Capture the cell that displays the provided text and extract its (x, y) central coordinate. 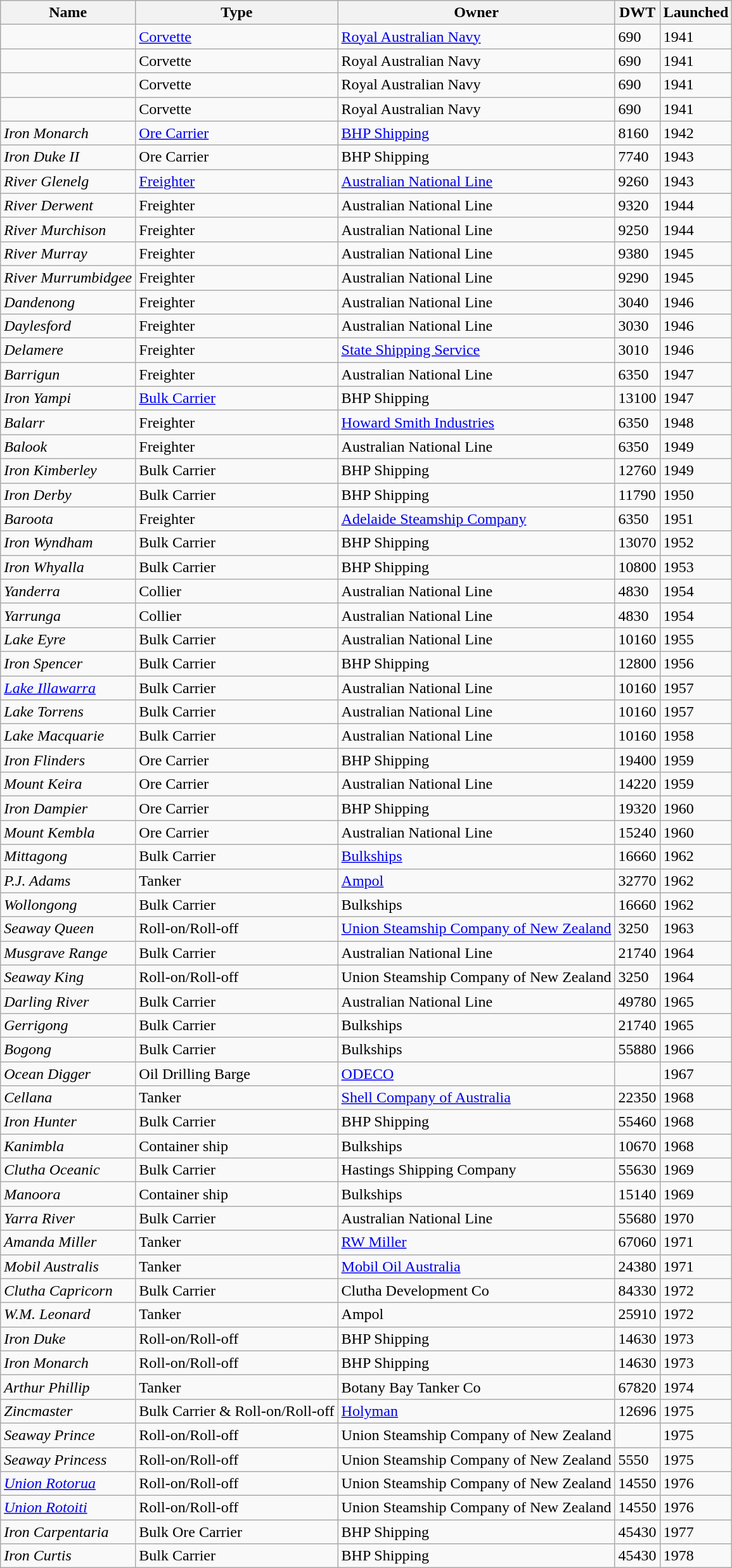
Iron Wyndham (68, 543)
24380 (638, 1266)
Iron Duke II (68, 157)
55680 (638, 1218)
River Murray (68, 253)
1958 (696, 736)
1974 (696, 1387)
Seaway Princess (68, 1459)
Iron Hunter (68, 1122)
Iron Carpentaria (68, 1532)
P.J. Adams (68, 881)
Owner (477, 13)
8160 (638, 133)
49780 (638, 1001)
Iron Duke (68, 1339)
Iron Derby (68, 495)
55630 (638, 1170)
Type (237, 13)
84330 (638, 1291)
Seaway Queen (68, 929)
1977 (696, 1532)
1956 (696, 663)
Darling River (68, 1001)
Daylesford (68, 326)
7740 (638, 157)
1970 (696, 1218)
19400 (638, 760)
1953 (696, 567)
11790 (638, 495)
10800 (638, 567)
1951 (696, 519)
1978 (696, 1556)
Musgrave Range (68, 953)
River Murchison (68, 229)
Dandenong (68, 302)
Hastings Shipping Company (477, 1170)
Delamere (68, 350)
Adelaide Steamship Company (477, 519)
55880 (638, 1049)
Iron Flinders (68, 760)
10670 (638, 1146)
Launched (696, 13)
Shell Company of Australia (477, 1098)
25910 (638, 1315)
12696 (638, 1411)
RW Miller (477, 1242)
Clutha Oceanic (68, 1170)
1955 (696, 639)
Cellana (68, 1098)
5550 (638, 1459)
9290 (638, 277)
Yarrunga (68, 615)
Lake Illawarra (68, 687)
13070 (638, 543)
Bulk Ore Carrier (237, 1532)
W.M. Leonard (68, 1315)
15140 (638, 1194)
Botany Bay Tanker Co (477, 1387)
Union Rotoiti (68, 1508)
9320 (638, 205)
12800 (638, 663)
32770 (638, 881)
3030 (638, 326)
Wollongong (68, 905)
Iron Dampier (68, 808)
Holyman (477, 1411)
14220 (638, 784)
DWT (638, 13)
67820 (638, 1387)
Amanda Miller (68, 1242)
12760 (638, 471)
1950 (696, 495)
Ocean Digger (68, 1074)
Balarr (68, 423)
Bogong (68, 1049)
Manoora (68, 1194)
1967 (696, 1074)
River Murrumbidgee (68, 277)
Mobil Australis (68, 1266)
Lake Torrens (68, 712)
Clutha Capricorn (68, 1291)
Yarra River (68, 1218)
ODECO (477, 1074)
13100 (638, 398)
Seaway King (68, 977)
Barrigun (68, 374)
9250 (638, 229)
19320 (638, 808)
Name (68, 13)
Mount Keira (68, 784)
Yanderra (68, 591)
State Shipping Service (477, 350)
1942 (696, 133)
Seaway Prince (68, 1435)
9380 (638, 253)
1966 (696, 1049)
River Derwent (68, 205)
55460 (638, 1122)
67060 (638, 1242)
Iron Yampi (68, 398)
Mittagong (68, 857)
Kanimbla (68, 1146)
22350 (638, 1098)
Balook (68, 447)
Iron Whyalla (68, 567)
Clutha Development Co (477, 1291)
Arthur Phillip (68, 1387)
Baroota (68, 519)
River Glenelg (68, 181)
9260 (638, 181)
1952 (696, 543)
Zincmaster (68, 1411)
Iron Spencer (68, 663)
Gerrigong (68, 1025)
Bulk Carrier & Roll-on/Roll-off (237, 1411)
Iron Kimberley (68, 471)
Mobil Oil Australia (477, 1266)
Oil Drilling Barge (237, 1074)
Lake Eyre (68, 639)
1948 (696, 423)
1963 (696, 929)
Iron Curtis (68, 1556)
Lake Macquarie (68, 736)
15240 (638, 832)
3010 (638, 350)
Mount Kembla (68, 832)
Howard Smith Industries (477, 423)
Union Rotorua (68, 1484)
3040 (638, 302)
